Determine the (x, y) coordinate at the center of the cell enclosing the given text.  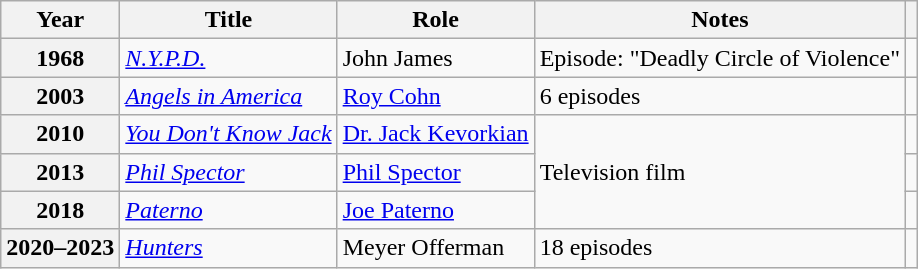
6 episodes (720, 96)
2020–2023 (60, 248)
Notes (720, 20)
Episode: "Deadly Circle of Violence" (720, 58)
Roy Cohn (436, 96)
Angels in America (228, 96)
Hunters (228, 248)
2013 (60, 172)
N.Y.P.D. (228, 58)
Year (60, 20)
Paterno (228, 210)
You Don't Know Jack (228, 134)
John James (436, 58)
2003 (60, 96)
Joe Paterno (436, 210)
Role (436, 20)
2010 (60, 134)
Title (228, 20)
Dr. Jack Kevorkian (436, 134)
18 episodes (720, 248)
1968 (60, 58)
2018 (60, 210)
Television film (720, 172)
Meyer Offerman (436, 248)
